Pinpoint the cell where the given text exists, returning its (x, y) midpoint coordinate. 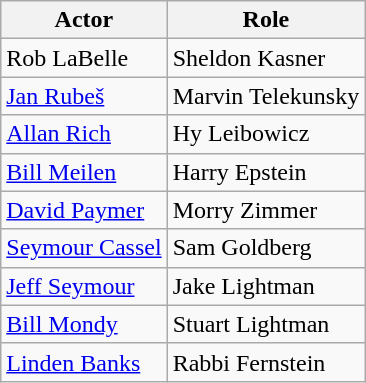
Actor (84, 20)
Jake Lightman (266, 286)
Harry Epstein (266, 172)
Rabbi Fernstein (266, 362)
Linden Banks (84, 362)
Sheldon Kasner (266, 58)
Sam Goldberg (266, 248)
Hy Leibowicz (266, 134)
Seymour Cassel (84, 248)
Morry Zimmer (266, 210)
Bill Mondy (84, 324)
Stuart Lightman (266, 324)
Allan Rich (84, 134)
David Paymer (84, 210)
Bill Meilen (84, 172)
Marvin Telekunsky (266, 96)
Jeff Seymour (84, 286)
Rob LaBelle (84, 58)
Role (266, 20)
Jan Rubeš (84, 96)
